Provide the (X, Y) coordinate of the cell's center where the given text is located.  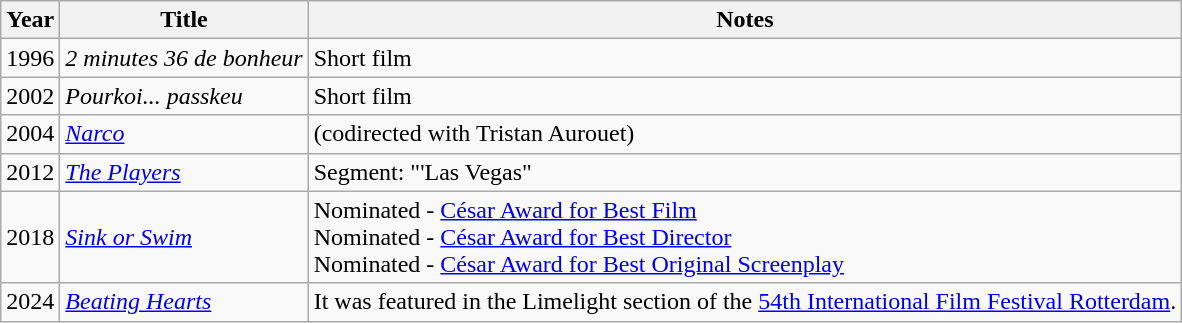
Segment: "'Las Vegas" (745, 172)
2002 (30, 96)
2 minutes 36 de bonheur (184, 58)
2012 (30, 172)
2024 (30, 302)
Notes (745, 20)
(codirected with Tristan Aurouet) (745, 134)
Title (184, 20)
2004 (30, 134)
Narco (184, 134)
2018 (30, 237)
Sink or Swim (184, 237)
Beating Hearts (184, 302)
1996 (30, 58)
Year (30, 20)
It was featured in the Limelight section of the 54th International Film Festival Rotterdam. (745, 302)
Nominated - César Award for Best FilmNominated - César Award for Best DirectorNominated - César Award for Best Original Screenplay (745, 237)
Pourkoi... passkeu (184, 96)
The Players (184, 172)
